Locate the cell with the specified text and output its (x, y) center coordinate. 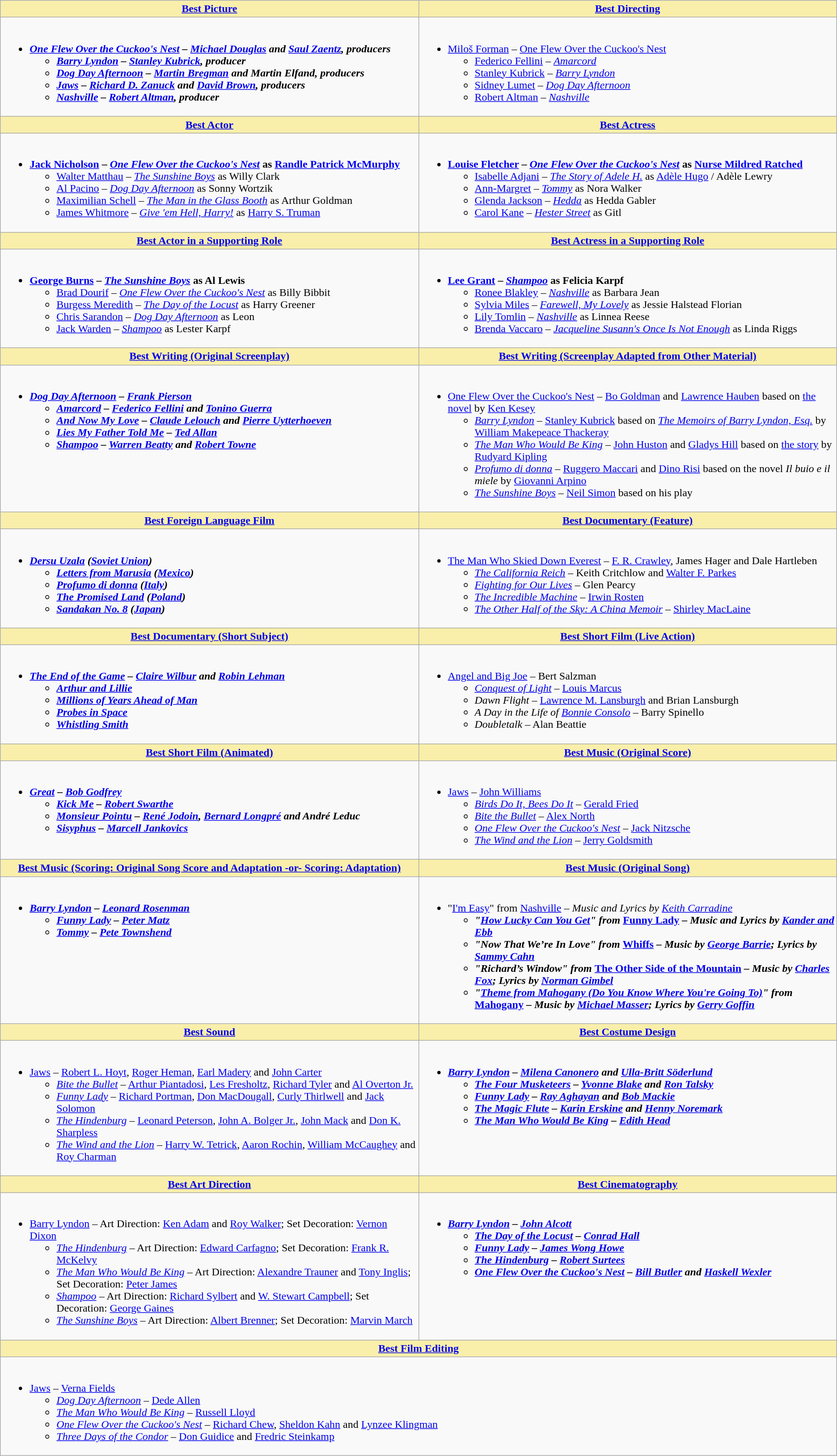
Best Actress (628, 125)
The End of the Game – Claire Wilbur and Robin LehmanArthur and LillieMillions of Years Ahead of ManProbes in SpaceWhistling Smith (209, 694)
Best Film Editing (418, 1348)
Best Short Film (Live Action) (628, 636)
Great – Bob GodfreyKick Me – Robert SwartheMonsieur Pointu – René Jodoin, Bernard Longpré and André LeducSisyphus – Marcell Jankovics (209, 810)
Best Documentary (Feature) (628, 520)
Best Cinematography (628, 1184)
Best Directing (628, 9)
Best Writing (Original Screenplay) (209, 356)
Best Actor (209, 125)
Best Actress in a Supporting Role (628, 241)
Best Writing (Screenplay Adapted from Other Material) (628, 356)
Best Music (Original Score) (628, 752)
Best Music (Original Song) (628, 868)
Best Music (Scoring: Original Song Score and Adaptation -or- Scoring: Adaptation) (209, 868)
Best Picture (209, 9)
Best Sound (209, 1032)
Best Foreign Language Film (209, 520)
Best Short Film (Animated) (209, 752)
Best Actor in a Supporting Role (209, 241)
Best Costume Design (628, 1032)
Best Documentary (Short Subject) (209, 636)
Best Art Direction (209, 1184)
Dersu Uzala (Soviet Union)Letters from Marusia (Mexico)Profumo di donna (Italy)The Promised Land (Poland)Sandakan No. 8 (Japan) (209, 578)
Barry Lyndon – Leonard RosenmanFunny Lady – Peter MatzTommy – Pete Townshend (209, 950)
